Capture the cell that displays the provided text and extract its [X, Y] central coordinate. 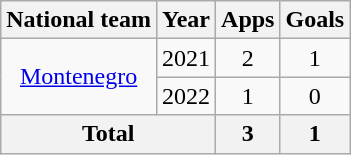
Year [186, 20]
Apps [248, 20]
National team [79, 20]
2021 [186, 58]
Montenegro [79, 77]
2 [248, 58]
Goals [315, 20]
Total [108, 134]
2022 [186, 96]
3 [248, 134]
0 [315, 96]
